Determine the (x, y) coordinate at the center of the cell enclosing the given text.  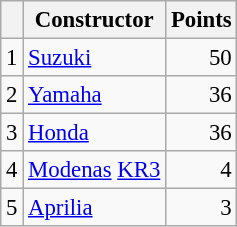
Yamaha (94, 95)
Constructor (94, 20)
50 (202, 58)
1 (12, 58)
Honda (94, 133)
Points (202, 20)
Aprilia (94, 208)
2 (12, 95)
5 (12, 208)
Modenas KR3 (94, 170)
Suzuki (94, 58)
